Return the (x, y) coordinate for the center point of the cell that contains the specified text.  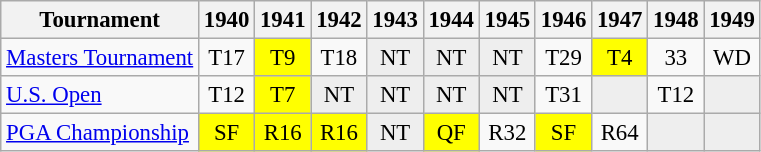
R64 (620, 133)
1945 (507, 20)
T18 (339, 58)
33 (676, 58)
1940 (227, 20)
T7 (283, 95)
1947 (620, 20)
1943 (395, 20)
T31 (563, 95)
1942 (339, 20)
WD (732, 58)
QF (451, 133)
T17 (227, 58)
1944 (451, 20)
R32 (507, 133)
Tournament (100, 20)
T9 (283, 58)
T4 (620, 58)
T29 (563, 58)
1949 (732, 20)
PGA Championship (100, 133)
1941 (283, 20)
1946 (563, 20)
1948 (676, 20)
U.S. Open (100, 95)
Masters Tournament (100, 58)
